From the cell containing the given text, extract its center point as (x, y) coordinate. 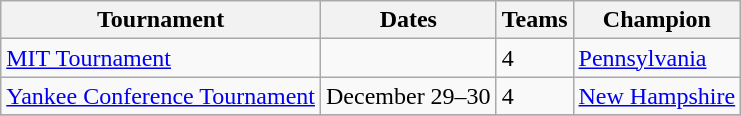
Dates (408, 20)
Yankee Conference Tournament (161, 96)
New Hampshire (657, 96)
Pennsylvania (657, 58)
Champion (657, 20)
MIT Tournament (161, 58)
Tournament (161, 20)
Teams (534, 20)
December 29–30 (408, 96)
